Output the [X, Y] coordinate of the center of the cell containing the given text.  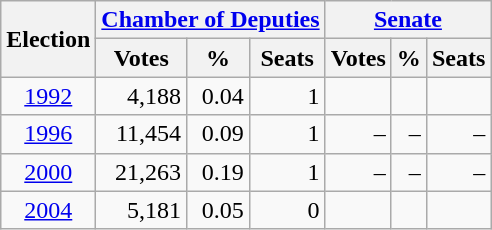
0.09 [218, 134]
11,454 [142, 134]
21,263 [142, 172]
0.05 [218, 210]
2004 [48, 210]
Election [48, 39]
1992 [48, 96]
Senate [408, 20]
0 [287, 210]
1996 [48, 134]
0.19 [218, 172]
5,181 [142, 210]
4,188 [142, 96]
2000 [48, 172]
Chamber of Deputies [210, 20]
0.04 [218, 96]
